Return [X, Y] of the center of cell containing provided text 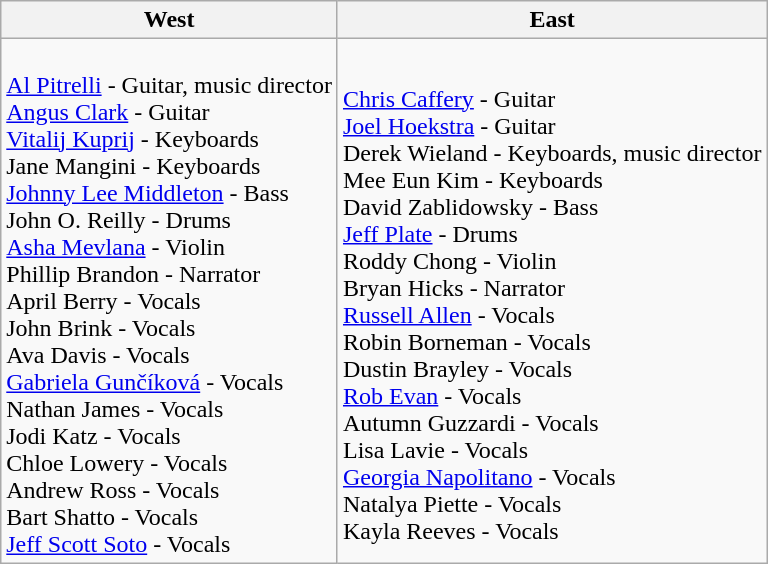
East [552, 20]
West [170, 20]
